Search for the cell housing the specified text and yield its [x, y] center coordinate. 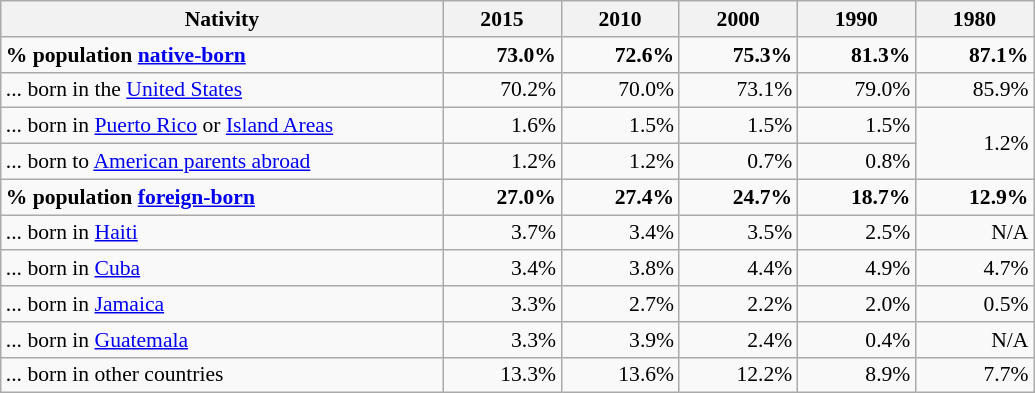
4.4% [738, 269]
12.9% [974, 197]
3.5% [738, 233]
3.9% [620, 340]
4.9% [856, 269]
0.7% [738, 162]
27.4% [620, 197]
70.2% [502, 90]
... born in Guatemala [222, 340]
85.9% [974, 90]
1990 [856, 19]
... born in Jamaica [222, 304]
3.7% [502, 233]
18.7% [856, 197]
... born in Puerto Rico or Island Areas [222, 126]
0.4% [856, 340]
1980 [974, 19]
79.0% [856, 90]
2.7% [620, 304]
4.7% [974, 269]
2.2% [738, 304]
2.0% [856, 304]
Nativity [222, 19]
12.2% [738, 375]
... born in the United States [222, 90]
1.6% [502, 126]
... born in other countries [222, 375]
... born in Cuba [222, 269]
% population foreign-born [222, 197]
2000 [738, 19]
73.1% [738, 90]
70.0% [620, 90]
13.6% [620, 375]
2.5% [856, 233]
0.8% [856, 162]
24.7% [738, 197]
81.3% [856, 55]
73.0% [502, 55]
8.9% [856, 375]
... born in Haiti [222, 233]
87.1% [974, 55]
7.7% [974, 375]
3.8% [620, 269]
75.3% [738, 55]
0.5% [974, 304]
13.3% [502, 375]
... born to American parents abroad [222, 162]
72.6% [620, 55]
2010 [620, 19]
2015 [502, 19]
2.4% [738, 340]
% population native-born [222, 55]
27.0% [502, 197]
